Provide the (x, y) coordinate of the cell's center where the given text is located.  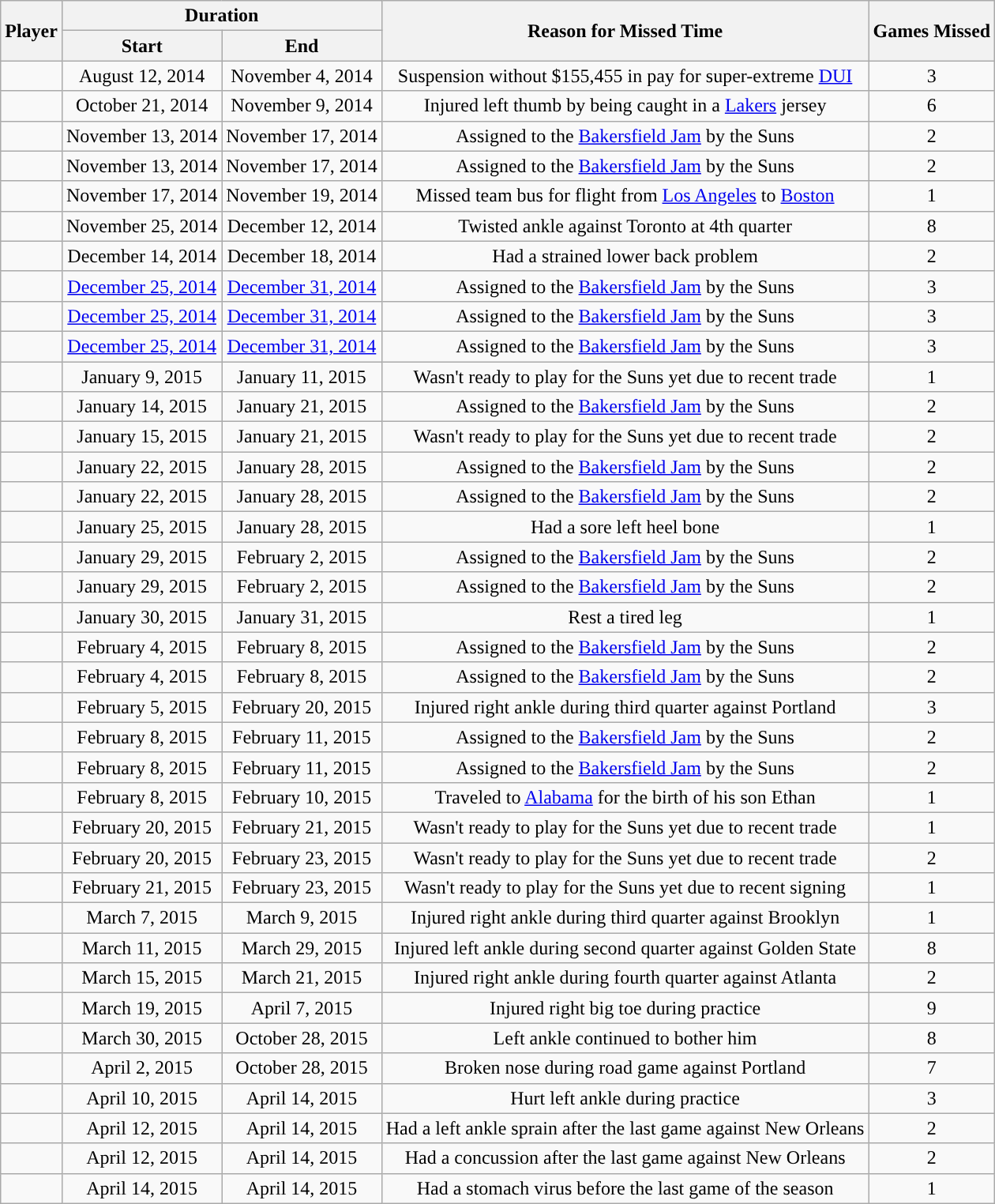
Broken nose during road game against Portland (625, 1068)
November 25, 2014 (141, 226)
Had a left ankle sprain after the last game against New Orleans (625, 1128)
Had a concussion after the last game against New Orleans (625, 1158)
Had a stomach virus before the last game of the season (625, 1188)
Missed team bus for flight from Los Angeles to Boston (625, 196)
Hurt left ankle during practice (625, 1098)
Injured right big toe during practice (625, 1008)
February 5, 2015 (141, 707)
Duration (221, 16)
January 15, 2015 (141, 437)
Left ankle continued to bother him (625, 1038)
Injured right ankle during third quarter against Portland (625, 707)
Suspension without $155,455 in pay for super-extreme DUI (625, 76)
October 21, 2014 (141, 106)
January 30, 2015 (141, 617)
August 12, 2014 (141, 76)
Had a sore left heel bone (625, 527)
January 25, 2015 (141, 527)
End (302, 46)
7 (932, 1068)
November 9, 2014 (302, 106)
Twisted ankle against Toronto at 4th quarter (625, 226)
April 10, 2015 (141, 1098)
Had a strained lower back problem (625, 256)
March 11, 2015 (141, 948)
November 19, 2014 (302, 196)
December 18, 2014 (302, 256)
Wasn't ready to play for the Suns yet due to recent signing (625, 888)
December 12, 2014 (302, 226)
February 10, 2015 (302, 797)
Start (141, 46)
6 (932, 106)
January 31, 2015 (302, 617)
Games Missed (932, 31)
January 14, 2015 (141, 407)
Rest a tired leg (625, 617)
April 2, 2015 (141, 1068)
Injured right ankle during third quarter against Brooklyn (625, 918)
Injured left ankle during second quarter against Golden State (625, 948)
December 14, 2014 (141, 256)
March 15, 2015 (141, 978)
Player (32, 31)
March 30, 2015 (141, 1038)
March 19, 2015 (141, 1008)
April 7, 2015 (302, 1008)
9 (932, 1008)
January 9, 2015 (141, 377)
March 7, 2015 (141, 918)
Reason for Missed Time (625, 31)
Traveled to Alabama for the birth of his son Ethan (625, 797)
March 29, 2015 (302, 948)
March 9, 2015 (302, 918)
January 11, 2015 (302, 377)
March 21, 2015 (302, 978)
Injured left thumb by being caught in a Lakers jersey (625, 106)
November 4, 2014 (302, 76)
Injured right ankle during fourth quarter against Atlanta (625, 978)
